Pinpoint the cell where the given text exists, returning its [X, Y] midpoint coordinate. 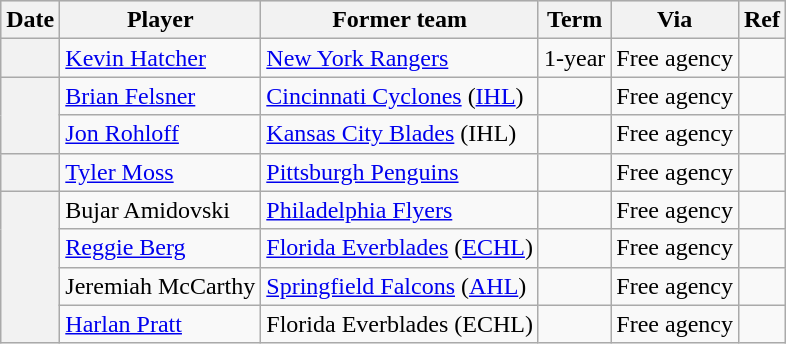
Reggie Berg [160, 248]
Cincinnati Cyclones (IHL) [400, 96]
Kevin Hatcher [160, 58]
Brian Felsner [160, 96]
Former team [400, 20]
Jeremiah McCarthy [160, 286]
Harlan Pratt [160, 324]
Kansas City Blades (IHL) [400, 134]
Ref [762, 20]
Pittsburgh Penguins [400, 172]
Term [574, 20]
Philadelphia Flyers [400, 210]
Tyler Moss [160, 172]
New York Rangers [400, 58]
1-year [574, 58]
Jon Rohloff [160, 134]
Player [160, 20]
Springfield Falcons (AHL) [400, 286]
Bujar Amidovski [160, 210]
Date [30, 20]
Via [675, 20]
